Identify which cell holds the provided text, then report its (X, Y) central coordinate. 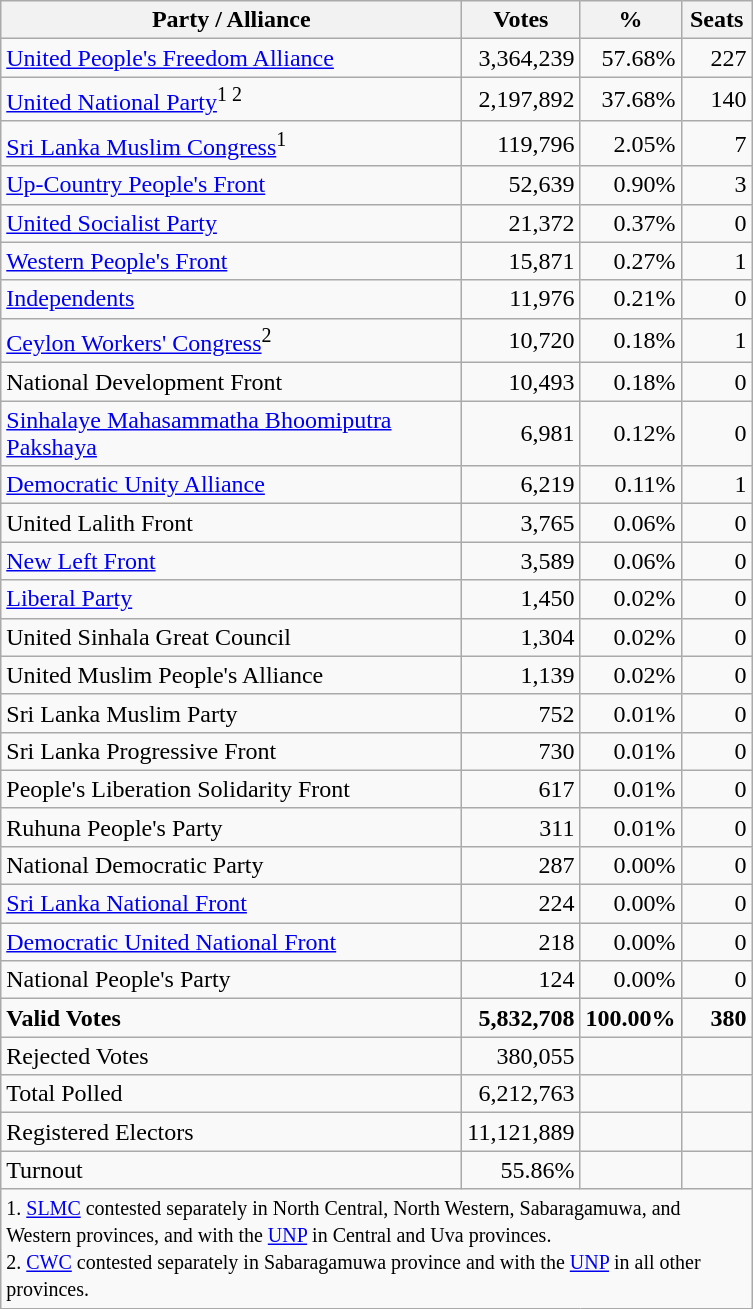
10,720 (521, 340)
3,765 (521, 523)
6,981 (521, 434)
Sri Lanka National Front (232, 904)
218 (521, 942)
People's Liberation Solidarity Front (232, 789)
380,055 (521, 1056)
3,589 (521, 561)
617 (521, 789)
Ruhuna People's Party (232, 827)
National Development Front (232, 382)
Registered Electors (232, 1132)
2.05% (630, 144)
0.37% (630, 223)
1,450 (521, 599)
Rejected Votes (232, 1056)
311 (521, 827)
United Socialist Party (232, 223)
National Democratic Party (232, 866)
% (630, 20)
0.27% (630, 261)
Democratic Unity Alliance (232, 485)
119,796 (521, 144)
Independents (232, 299)
United Lalith Front (232, 523)
Valid Votes (232, 1018)
2,197,892 (521, 100)
380 (716, 1018)
Turnout (232, 1170)
New Left Front (232, 561)
140 (716, 100)
Sinhalaye Mahasammatha Bhoomiputra Pakshaya (232, 434)
5,832,708 (521, 1018)
100.00% (630, 1018)
National People's Party (232, 980)
Votes (521, 20)
7 (716, 144)
55.86% (521, 1170)
3,364,239 (521, 58)
Seats (716, 20)
224 (521, 904)
United Muslim People's Alliance (232, 675)
Liberal Party (232, 599)
Democratic United National Front (232, 942)
Party / Alliance (232, 20)
0.12% (630, 434)
Total Polled (232, 1094)
11,121,889 (521, 1132)
1,139 (521, 675)
Sri Lanka Muslim Congress1 (232, 144)
52,639 (521, 185)
21,372 (521, 223)
0.11% (630, 485)
Ceylon Workers' Congress2 (232, 340)
6,212,763 (521, 1094)
752 (521, 713)
57.68% (630, 58)
227 (716, 58)
Sri Lanka Progressive Front (232, 751)
United People's Freedom Alliance (232, 58)
United National Party1 2 (232, 100)
37.68% (630, 100)
0.21% (630, 299)
730 (521, 751)
Sri Lanka Muslim Party (232, 713)
6,219 (521, 485)
Western People's Front (232, 261)
United Sinhala Great Council (232, 637)
15,871 (521, 261)
124 (521, 980)
287 (521, 866)
10,493 (521, 382)
0.90% (630, 185)
Up-Country People's Front (232, 185)
11,976 (521, 299)
3 (716, 185)
1,304 (521, 637)
